Locate the cell with the specified text and output its [x, y] center coordinate. 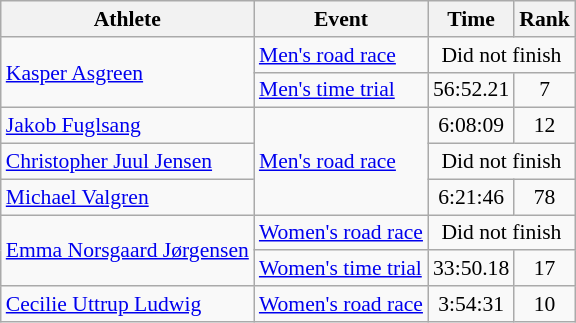
Michael Valgren [128, 197]
6:21:46 [471, 197]
56:52.21 [471, 90]
Emma Norsgaard Jørgensen [128, 250]
12 [544, 126]
Men's time trial [341, 90]
6:08:09 [471, 126]
Kasper Asgreen [128, 72]
Jakob Fuglsang [128, 126]
Women's time trial [341, 269]
17 [544, 269]
3:54:31 [471, 304]
10 [544, 304]
Time [471, 19]
Christopher Juul Jensen [128, 162]
Rank [544, 19]
78 [544, 197]
33:50.18 [471, 269]
Athlete [128, 19]
Event [341, 19]
7 [544, 90]
Cecilie Uttrup Ludwig [128, 304]
